Return the (X, Y) coordinate for the center point of the cell that contains the specified text.  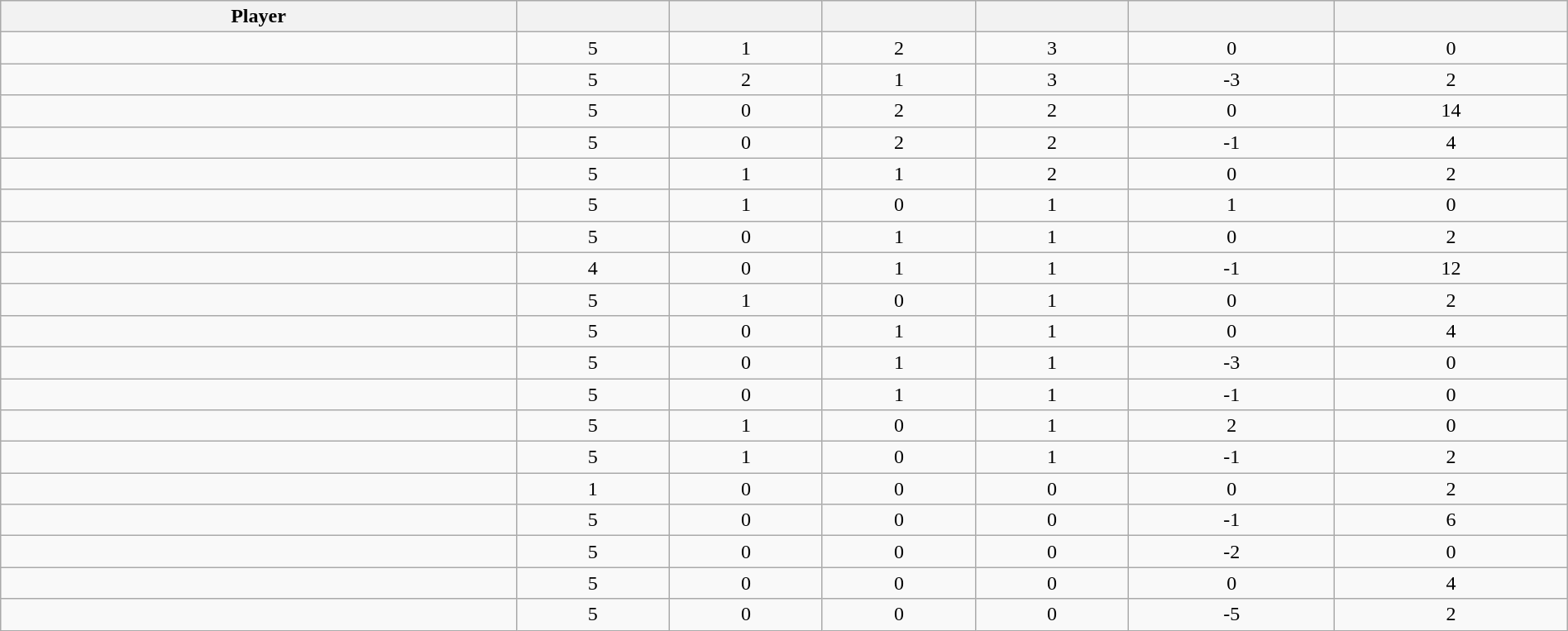
-5 (1232, 614)
6 (1451, 520)
-2 (1232, 552)
Player (259, 17)
12 (1451, 268)
14 (1451, 111)
